Return the (X, Y) coordinate for the center point of the cell that contains the specified text.  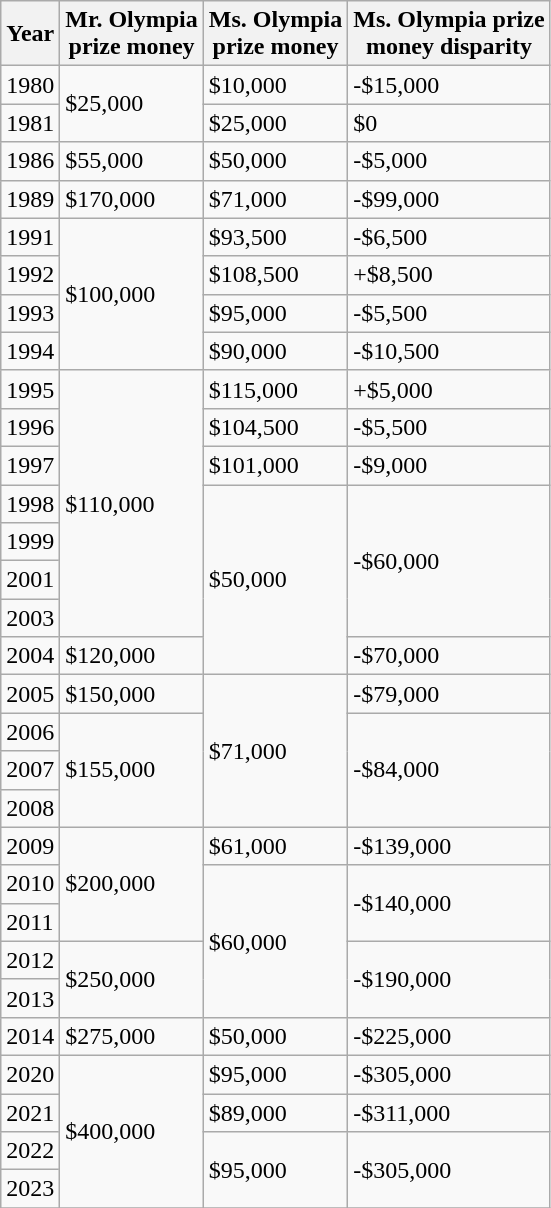
$155,000 (132, 770)
+$5,000 (449, 389)
-$225,000 (449, 1036)
2020 (30, 1074)
1980 (30, 85)
$90,000 (275, 351)
2022 (30, 1151)
-$15,000 (449, 85)
2010 (30, 884)
1994 (30, 351)
2005 (30, 694)
-$10,500 (449, 351)
1996 (30, 427)
1989 (30, 199)
$0 (449, 123)
-$9,000 (449, 465)
$250,000 (132, 979)
$61,000 (275, 846)
1986 (30, 161)
2001 (30, 580)
2003 (30, 618)
-$84,000 (449, 770)
Year (30, 34)
2021 (30, 1113)
$150,000 (132, 694)
-$70,000 (449, 656)
-$5,000 (449, 161)
-$190,000 (449, 979)
$400,000 (132, 1131)
-$6,500 (449, 237)
$275,000 (132, 1036)
1993 (30, 313)
2008 (30, 808)
$100,000 (132, 294)
$200,000 (132, 884)
$55,000 (132, 161)
-$139,000 (449, 846)
Mr. Olympia prize money (132, 34)
$89,000 (275, 1113)
2007 (30, 770)
$170,000 (132, 199)
2023 (30, 1189)
-$60,000 (449, 560)
1997 (30, 465)
-$99,000 (449, 199)
2009 (30, 846)
-$79,000 (449, 694)
2013 (30, 998)
1999 (30, 542)
1981 (30, 123)
$60,000 (275, 941)
$110,000 (132, 503)
2004 (30, 656)
$115,000 (275, 389)
2011 (30, 922)
2012 (30, 960)
1992 (30, 275)
-$140,000 (449, 903)
$101,000 (275, 465)
$10,000 (275, 85)
$108,500 (275, 275)
1998 (30, 503)
$120,000 (132, 656)
Ms. Olympia prize money (275, 34)
2006 (30, 732)
1991 (30, 237)
$104,500 (275, 427)
-$311,000 (449, 1113)
2014 (30, 1036)
$93,500 (275, 237)
+$8,500 (449, 275)
1995 (30, 389)
Ms. Olympia prize money disparity (449, 34)
